Identify which cell holds the provided text, then report its [X, Y] central coordinate. 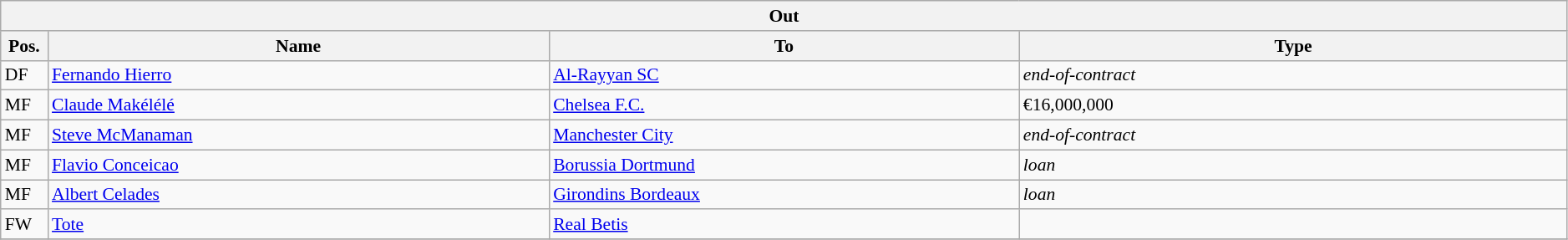
FW [24, 225]
DF [24, 75]
Tote [298, 225]
Albert Celades [298, 195]
Out [784, 16]
Chelsea F.C. [784, 105]
Borussia Dortmund [784, 165]
Type [1293, 46]
Fernando Hierro [298, 75]
Manchester City [784, 135]
Real Betis [784, 225]
Claude Makélélé [298, 105]
€16,000,000 [1293, 105]
Al-Rayyan SC [784, 75]
Girondins Bordeaux [784, 195]
Pos. [24, 46]
Name [298, 46]
Steve McManaman [298, 135]
Flavio Conceicao [298, 165]
To [784, 46]
